Provide the (x, y) coordinate of the cell's center where the given text is located.  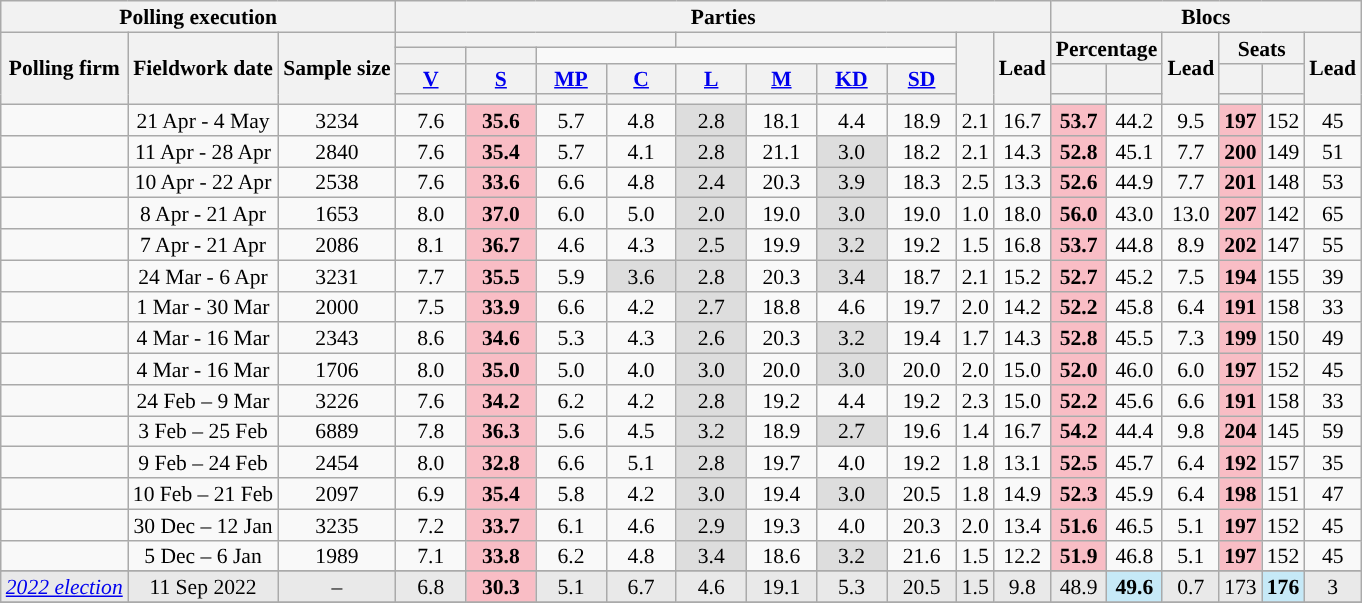
2.3 (976, 400)
49 (1332, 338)
2022 election (64, 588)
51 (1332, 152)
19.6 (922, 432)
Polling execution (198, 16)
3 Feb – 25 Feb (203, 432)
35.0 (501, 370)
46.5 (1135, 524)
13.0 (1190, 214)
52.6 (1079, 182)
45.5 (1135, 338)
1989 (336, 556)
198 (1240, 494)
18.1 (781, 120)
30.3 (501, 588)
1653 (336, 214)
52.0 (1079, 370)
53 (1332, 182)
KD (851, 78)
6.1 (571, 524)
52.3 (1079, 494)
32.8 (501, 462)
9 Feb – 24 Feb (203, 462)
8 Apr - 21 Apr (203, 214)
Fieldwork date (203, 68)
54.2 (1079, 432)
2343 (336, 338)
2840 (336, 152)
19.3 (781, 524)
201 (1240, 182)
14.9 (1022, 494)
3234 (336, 120)
24 Mar - 6 Apr (203, 276)
33.6 (501, 182)
33.9 (501, 306)
33.7 (501, 524)
199 (1240, 338)
S (501, 78)
7.3 (1190, 338)
6.9 (431, 494)
202 (1240, 244)
15.2 (1022, 276)
204 (1240, 432)
45.1 (1135, 152)
49.6 (1135, 588)
C (641, 78)
194 (1240, 276)
6.7 (641, 588)
34.2 (501, 400)
21.6 (922, 556)
2086 (336, 244)
2.6 (711, 338)
11 Apr - 28 Apr (203, 152)
5 Dec – 6 Jan (203, 556)
7.2 (431, 524)
SD (922, 78)
148 (1284, 182)
44.8 (1135, 244)
35.6 (501, 120)
45.2 (1135, 276)
149 (1284, 152)
7 Apr - 21 Apr (203, 244)
2454 (336, 462)
18.8 (781, 306)
45.8 (1135, 306)
43.0 (1135, 214)
– (336, 588)
8.6 (431, 338)
4.5 (641, 432)
3231 (336, 276)
48.9 (1079, 588)
13.3 (1022, 182)
5.9 (571, 276)
2.4 (711, 182)
2.9 (711, 524)
1.4 (976, 432)
0.7 (1190, 588)
Parties (724, 16)
55 (1332, 244)
Seats (1262, 48)
18.0 (1022, 214)
M (781, 78)
44.9 (1135, 182)
10 Feb – 21 Feb (203, 494)
2000 (336, 306)
36.7 (501, 244)
52.7 (1079, 276)
145 (1284, 432)
45.7 (1135, 462)
3.6 (641, 276)
7.1 (431, 556)
2538 (336, 182)
200 (1240, 152)
21.1 (781, 152)
6.8 (431, 588)
59 (1332, 432)
24 Feb – 9 Mar (203, 400)
65 (1332, 214)
44.2 (1135, 120)
1.7 (976, 338)
21 Apr - 4 May (203, 120)
7.8 (431, 432)
37.0 (501, 214)
2097 (336, 494)
3 (1332, 588)
10 Apr - 22 Apr (203, 182)
155 (1284, 276)
3.9 (851, 182)
39 (1332, 276)
44.4 (1135, 432)
4.1 (641, 152)
5.6 (571, 432)
V (431, 78)
13.1 (1022, 462)
45.6 (1135, 400)
51.9 (1079, 556)
18.2 (922, 152)
142 (1284, 214)
176 (1284, 588)
33.8 (501, 556)
L (711, 78)
19.1 (781, 588)
36.3 (501, 432)
MP (571, 78)
30 Dec – 12 Jan (203, 524)
3226 (336, 400)
52.5 (1079, 462)
151 (1284, 494)
8.1 (431, 244)
150 (1284, 338)
Polling firm (64, 68)
47 (1332, 494)
18.6 (781, 556)
147 (1284, 244)
18.3 (922, 182)
11 Sep 2022 (203, 588)
Sample size (336, 68)
6889 (336, 432)
45.9 (1135, 494)
35 (1332, 462)
Blocs (1206, 16)
207 (1240, 214)
13.4 (1022, 524)
3235 (336, 524)
19.9 (781, 244)
46.0 (1135, 370)
14.2 (1022, 306)
173 (1240, 588)
5.8 (571, 494)
1.0 (976, 214)
35.5 (501, 276)
192 (1240, 462)
34.6 (501, 338)
56.0 (1079, 214)
16.8 (1022, 244)
157 (1284, 462)
18.7 (922, 276)
46.8 (1135, 556)
12.2 (1022, 556)
1706 (336, 370)
51.6 (1079, 524)
9.5 (1190, 120)
Percentage (1107, 48)
8.9 (1190, 244)
1 Mar - 30 Mar (203, 306)
